Locate the cell with the specified text and output its (X, Y) center coordinate. 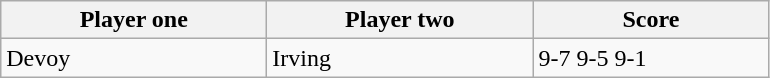
Score (651, 20)
Devoy (134, 58)
Player two (400, 20)
Player one (134, 20)
9-7 9-5 9-1 (651, 58)
Irving (400, 58)
